Detect which cell encompasses the target text, then output its (x, y) center coordinate. 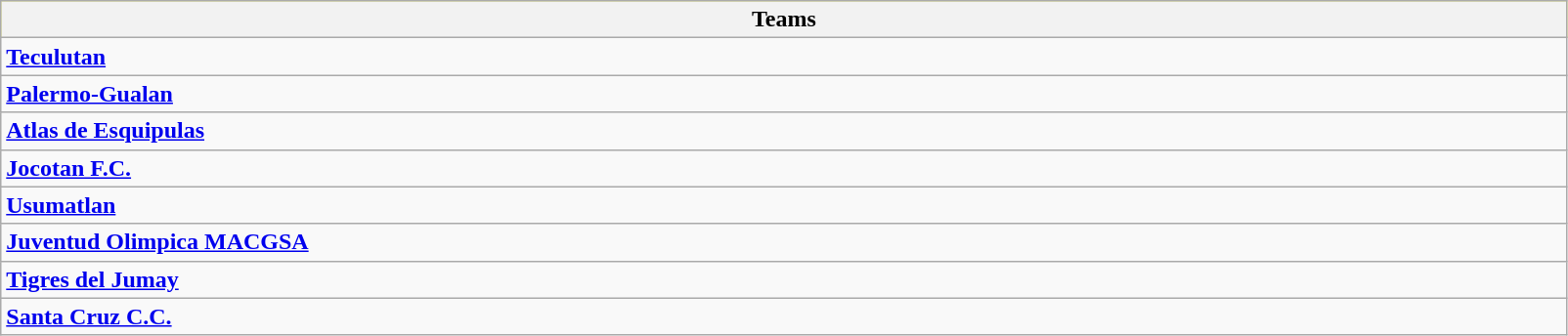
Jocotan F.C. (784, 168)
Santa Cruz C.C. (784, 316)
Juventud Olimpica MACGSA (784, 242)
Atlas de Esquipulas (784, 131)
Usumatlan (784, 205)
Tigres del Jumay (784, 279)
Palermo-Gualan (784, 94)
Teams (784, 20)
Teculutan (784, 57)
